Capture the cell that displays the provided text and extract its [X, Y] central coordinate. 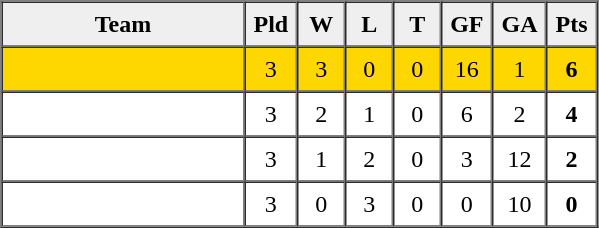
GA [520, 24]
W [321, 24]
GF [466, 24]
16 [466, 68]
L [369, 24]
10 [520, 204]
Pld [270, 24]
Team [124, 24]
4 [572, 114]
Pts [572, 24]
12 [520, 158]
T [417, 24]
